Capture the cell that displays the provided text and extract its [x, y] central coordinate. 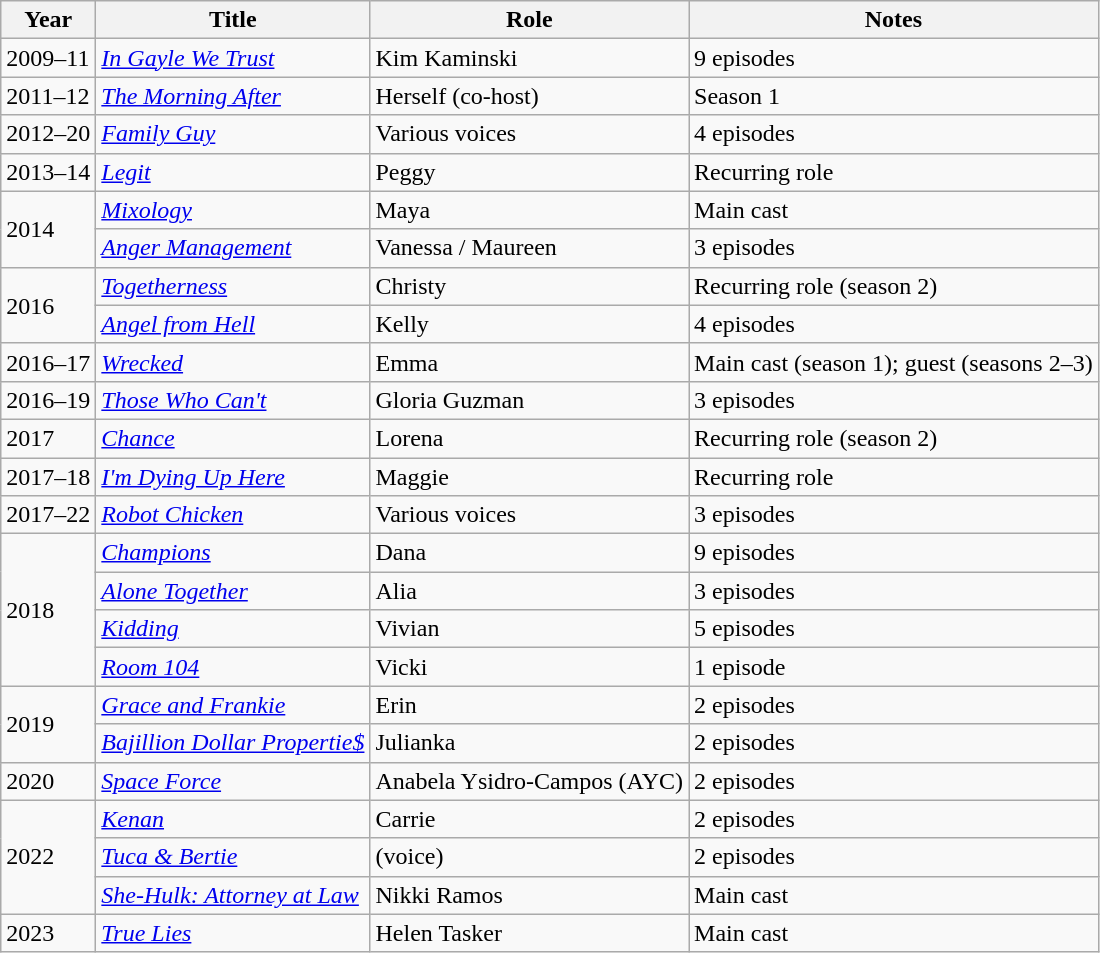
Herself (co-host) [530, 96]
Angel from Hell [233, 324]
(voice) [530, 857]
Dana [530, 553]
Robot Chicken [233, 515]
Family Guy [233, 134]
2014 [48, 229]
1 episode [894, 667]
Vicki [530, 667]
Bajillion Dollar Propertie$ [233, 743]
2017–22 [48, 515]
I'm Dying Up Here [233, 477]
2018 [48, 610]
Mixology [233, 210]
2016–19 [48, 400]
Anger Management [233, 248]
Year [48, 20]
Nikki Ramos [530, 895]
Vanessa / Maureen [530, 248]
Champions [233, 553]
Space Force [233, 781]
2011–12 [48, 96]
In Gayle We Trust [233, 58]
Julianka [530, 743]
Chance [233, 438]
2020 [48, 781]
Role [530, 20]
Togetherness [233, 286]
Grace and Frankie [233, 705]
Tuca & Bertie [233, 857]
Maggie [530, 477]
Kenan [233, 819]
2022 [48, 857]
Season 1 [894, 96]
Erin [530, 705]
Kelly [530, 324]
Alone Together [233, 591]
2009–11 [48, 58]
Vivian [530, 629]
Notes [894, 20]
Kim Kaminski [530, 58]
Anabela Ysidro-Campos (AYC) [530, 781]
2017 [48, 438]
Those Who Can't [233, 400]
Gloria Guzman [530, 400]
Room 104 [233, 667]
Kidding [233, 629]
She-Hulk: Attorney at Law [233, 895]
2017–18 [48, 477]
Peggy [530, 172]
2016 [48, 305]
5 episodes [894, 629]
2012–20 [48, 134]
Carrie [530, 819]
Emma [530, 362]
Main cast (season 1); guest (seasons 2–3) [894, 362]
Legit [233, 172]
True Lies [233, 933]
2019 [48, 724]
Title [233, 20]
Lorena [530, 438]
2013–14 [48, 172]
2023 [48, 933]
Wrecked [233, 362]
Helen Tasker [530, 933]
Maya [530, 210]
Alia [530, 591]
The Morning After [233, 96]
2016–17 [48, 362]
Christy [530, 286]
